Find where the given text appears and provide that cell's center as (x, y) coordinate. 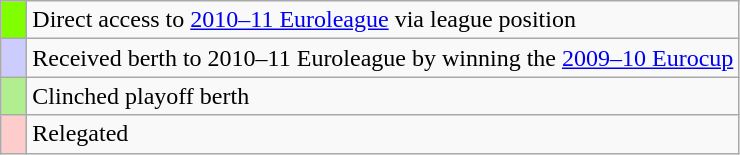
Direct access to 2010–11 Euroleague via league position (383, 20)
Clinched playoff berth (383, 96)
Relegated (383, 134)
Received berth to 2010–11 Euroleague by winning the 2009–10 Eurocup (383, 58)
